Output the [x, y] coordinate of the center of the cell containing the given text.  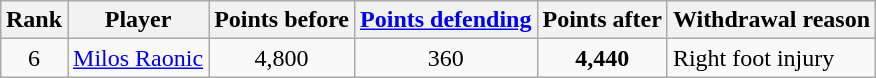
4,800 [282, 58]
Rank [34, 20]
Player [138, 20]
Points before [282, 20]
Right foot injury [771, 58]
6 [34, 58]
Withdrawal reason [771, 20]
4,440 [602, 58]
Points after [602, 20]
Milos Raonic [138, 58]
360 [446, 58]
Points defending [446, 20]
